Return [x, y] of the center of cell containing provided text 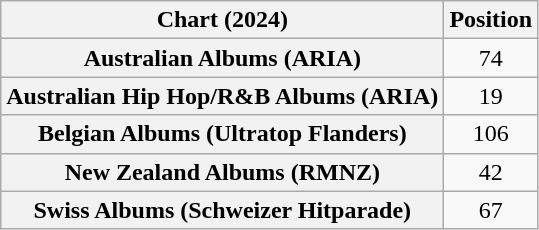
19 [491, 96]
New Zealand Albums (RMNZ) [222, 172]
106 [491, 134]
Position [491, 20]
Belgian Albums (Ultratop Flanders) [222, 134]
Australian Albums (ARIA) [222, 58]
Chart (2024) [222, 20]
67 [491, 210]
Swiss Albums (Schweizer Hitparade) [222, 210]
42 [491, 172]
Australian Hip Hop/R&B Albums (ARIA) [222, 96]
74 [491, 58]
